Detect which cell encompasses the target text, then output its [x, y] center coordinate. 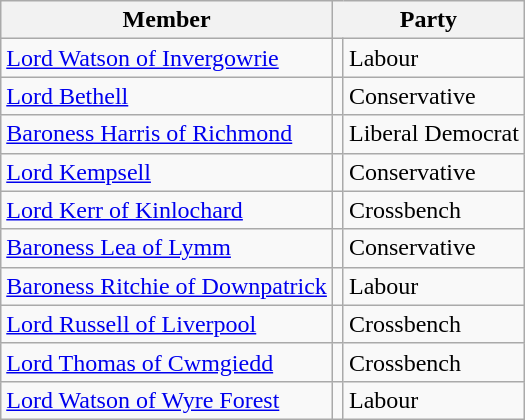
Party [428, 20]
Baroness Ritchie of Downpatrick [167, 286]
Baroness Harris of Richmond [167, 134]
Liberal Democrat [434, 134]
Lord Kerr of Kinlochard [167, 210]
Lord Watson of Invergowrie [167, 58]
Member [167, 20]
Lord Thomas of Cwmgiedd [167, 362]
Lord Bethell [167, 96]
Lord Russell of Liverpool [167, 324]
Lord Watson of Wyre Forest [167, 400]
Baroness Lea of Lymm [167, 248]
Lord Kempsell [167, 172]
